Find where the given text appears and provide that cell's center as (x, y) coordinate. 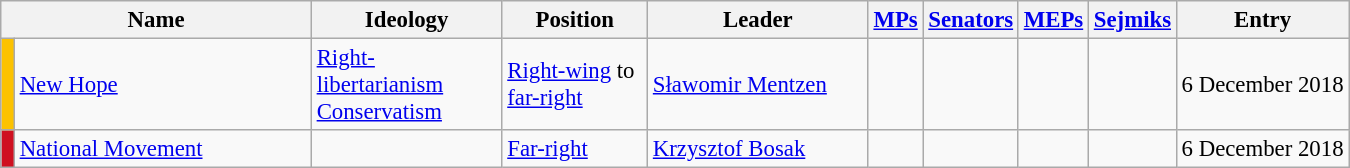
Name (156, 20)
Senators (970, 20)
Sławomir Mentzen (758, 85)
Right-libertarianismConservatism (406, 85)
New Hope (162, 85)
Ideology (406, 20)
Krzysztof Bosak (758, 149)
MPs (896, 20)
Right-wing to far-right (575, 85)
Position (575, 20)
Entry (1262, 20)
Far-right (575, 149)
National Movement (162, 149)
Leader (758, 20)
Sejmiks (1132, 20)
MEPs (1053, 20)
